Extract the [x, y] coordinate from the center of the cell holding the provided text.  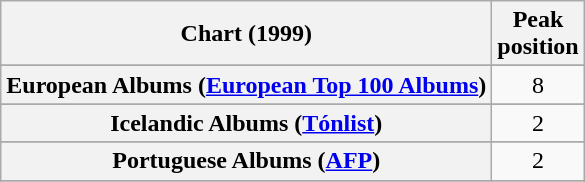
Peakposition [538, 34]
Chart (1999) [246, 34]
8 [538, 85]
European Albums (European Top 100 Albums) [246, 85]
Icelandic Albums (Tónlist) [246, 123]
Portuguese Albums (AFP) [246, 161]
